Capture the cell that displays the provided text and extract its [x, y] central coordinate. 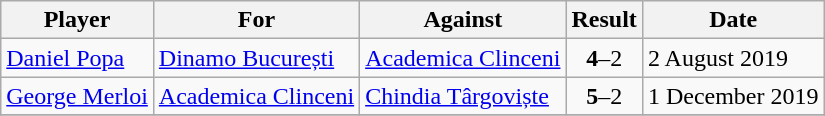
Result [604, 20]
Daniel Popa [78, 58]
Date [733, 20]
Chindia Târgoviște [463, 96]
2 August 2019 [733, 58]
1 December 2019 [733, 96]
For [256, 20]
4–2 [604, 58]
Player [78, 20]
Dinamo București [256, 58]
George Merloi [78, 96]
Against [463, 20]
5–2 [604, 96]
